Pinpoint the cell where the given text exists, returning its [X, Y] midpoint coordinate. 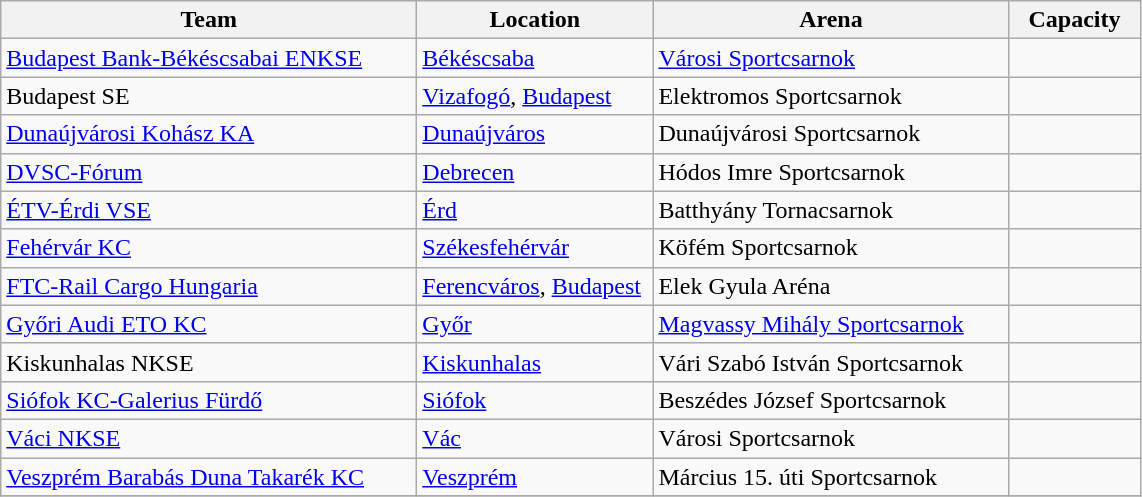
Vác [535, 438]
Fehérvár KC [209, 248]
Március 15. úti Sportcsarnok [831, 477]
Köfém Sportcsarnok [831, 248]
Dunaújváros [535, 134]
Siófok KC-Galerius Fürdő [209, 400]
Székesfehérvár [535, 248]
Dunaújvárosi Sportcsarnok [831, 134]
Debrecen [535, 172]
Győr [535, 324]
Capacity [1074, 20]
Arena [831, 20]
Team [209, 20]
Vizafogó, Budapest [535, 96]
Location [535, 20]
Elek Gyula Aréna [831, 286]
Váci NKSE [209, 438]
ÉTV-Érdi VSE [209, 210]
Győri Audi ETO KC [209, 324]
Ferencváros, Budapest [535, 286]
Elektromos Sportcsarnok [831, 96]
Budapest SE [209, 96]
Vári Szabó István Sportcsarnok [831, 362]
Siófok [535, 400]
FTC-Rail Cargo Hungaria [209, 286]
Veszprém Barabás Duna Takarék KC [209, 477]
Békéscsaba [535, 58]
Dunaújvárosi Kohász KA [209, 134]
Magvassy Mihály Sportcsarnok [831, 324]
Kiskunhalas NKSE [209, 362]
Budapest Bank-Békéscsabai ENKSE [209, 58]
Kiskunhalas [535, 362]
Batthyány Tornacsarnok [831, 210]
Veszprém [535, 477]
DVSC-Fórum [209, 172]
Beszédes József Sportcsarnok [831, 400]
Érd [535, 210]
Hódos Imre Sportcsarnok [831, 172]
